Capture the cell that displays the provided text and extract its (X, Y) central coordinate. 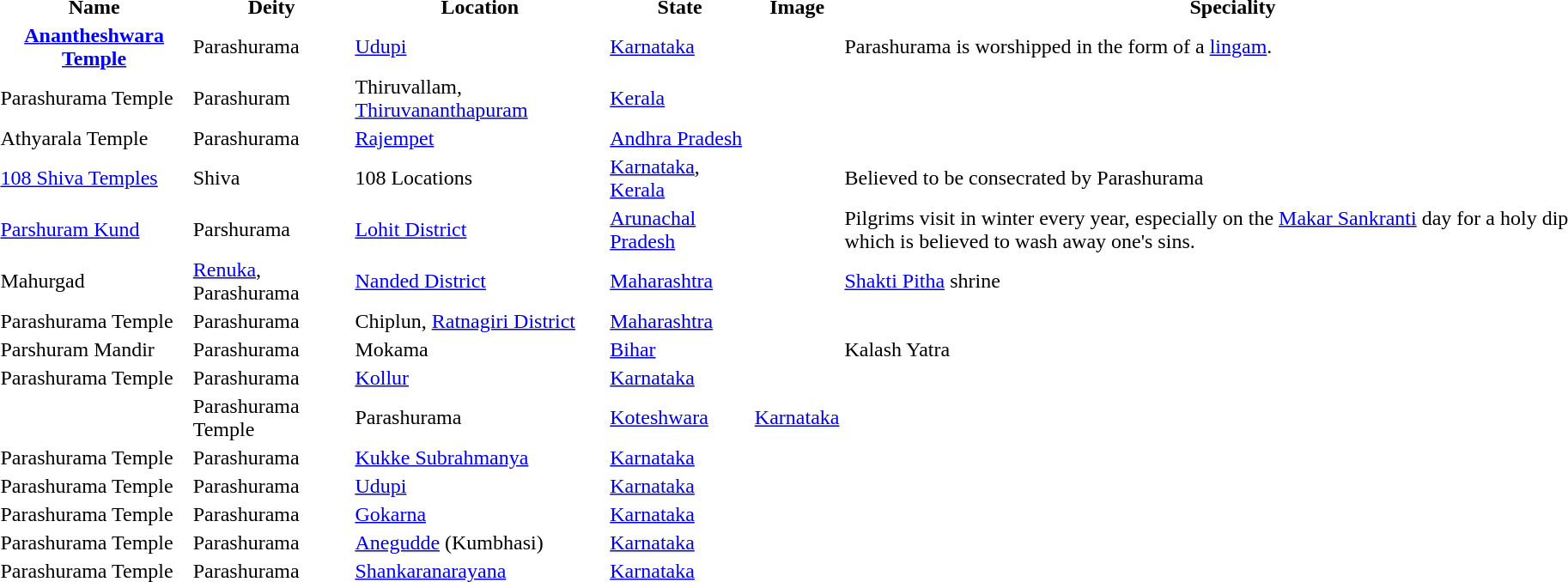
108 Locations (480, 179)
Rajempet (480, 138)
Renuka, Parashurama (271, 282)
Thiruvallam, Thiruvananthapuram (480, 98)
Lohit District (480, 230)
Bihar (680, 349)
Parashurama Temple (271, 417)
Parshurama (271, 230)
Kollur (480, 378)
Anegudde (Kumbhasi) (480, 543)
Parashuram (271, 98)
Mokama (480, 349)
Koteshwara (680, 417)
Chiplun, Ratnagiri District (480, 321)
Nanded District (480, 282)
Kukke Subrahmanya (480, 458)
Arunachal Pradesh (680, 230)
Karnataka, Kerala (680, 179)
Shiva (271, 179)
Andhra Pradesh (680, 138)
Gokarna (480, 514)
Kerala (680, 98)
